Return the [x, y] coordinate for the center point of the cell that contains the specified text.  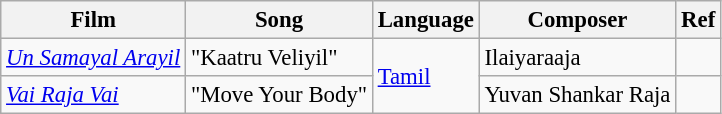
Film [94, 20]
Yuvan Shankar Raja [578, 95]
Language [426, 20]
Composer [578, 20]
Tamil [426, 76]
Un Samayal Arayil [94, 58]
Song [280, 20]
Vai Raja Vai [94, 95]
"Kaatru Veliyil" [280, 58]
"Move Your Body" [280, 95]
Ref [698, 20]
Ilaiyaraaja [578, 58]
